Provide the (x, y) coordinate of the cell's center where the given text is located.  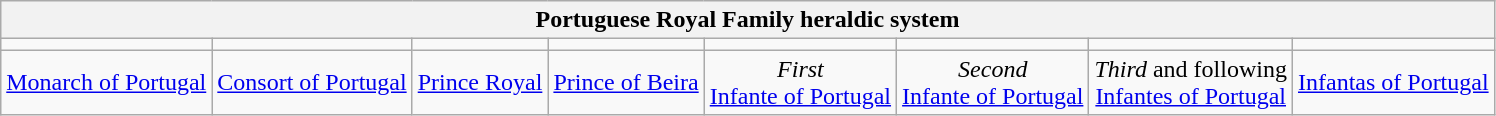
Infantas of Portugal (1393, 82)
Prince Royal (480, 82)
Prince of Beira (626, 82)
Monarch of Portugal (106, 82)
FirstInfante of Portugal (800, 82)
Consort of Portugal (312, 82)
Third and followingInfantes of Portugal (1191, 82)
Portuguese Royal Family heraldic system (748, 20)
SecondInfante of Portugal (993, 82)
